Locate the cell with the specified text and output its [X, Y] center coordinate. 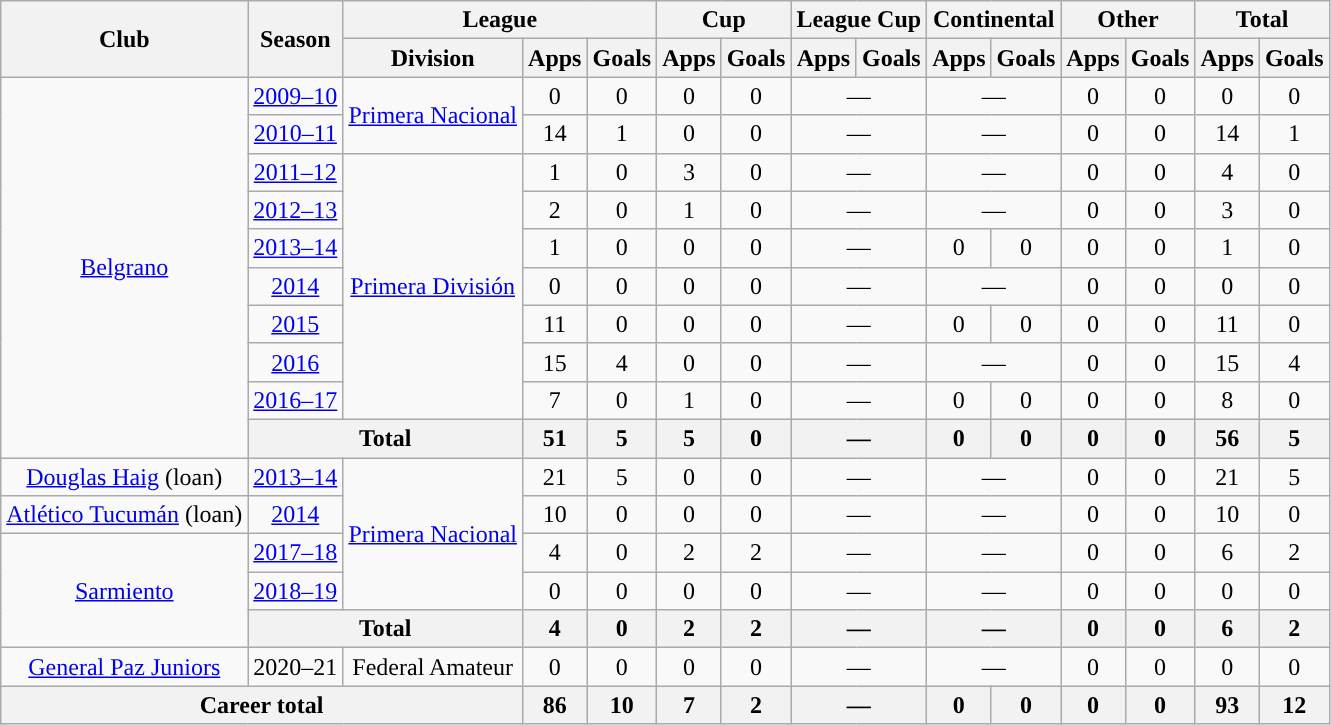
Club [124, 39]
2016–17 [296, 400]
56 [1227, 438]
Career total [262, 705]
Sarmiento [124, 591]
Federal Amateur [433, 667]
2018–19 [296, 591]
2012–13 [296, 210]
8 [1227, 400]
Atlético Tucumán (loan) [124, 515]
2017–18 [296, 553]
Other [1128, 20]
2010–11 [296, 134]
2009–10 [296, 96]
93 [1227, 705]
Douglas Haig (loan) [124, 477]
12 [1294, 705]
Season [296, 39]
86 [555, 705]
League Cup [859, 20]
2011–12 [296, 172]
General Paz Juniors [124, 667]
Belgrano [124, 268]
Continental [994, 20]
Cup [724, 20]
Primera División [433, 286]
2020–21 [296, 667]
League [500, 20]
Division [433, 58]
2016 [296, 362]
2015 [296, 324]
51 [555, 438]
